Provide the [X, Y] coordinate of the cell's center where the given text is located.  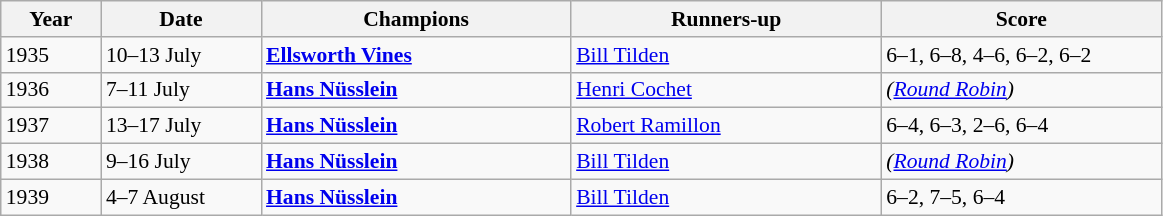
Robert Ramillon [726, 126]
1939 [51, 197]
1936 [51, 90]
Year [51, 19]
1938 [51, 162]
1935 [51, 55]
6–1, 6–8, 4–6, 6–2, 6–2 [1021, 55]
1937 [51, 126]
Score [1021, 19]
7–11 July [181, 90]
Henri Cochet [726, 90]
Date [181, 19]
4–7 August [181, 197]
6–2, 7–5, 6–4 [1021, 197]
Ellsworth Vines [416, 55]
6–4, 6–3, 2–6, 6–4 [1021, 126]
13–17 July [181, 126]
9–16 July [181, 162]
Runners-up [726, 19]
Champions [416, 19]
10–13 July [181, 55]
